Provide the [x, y] coordinate of the cell's center where the given text is located.  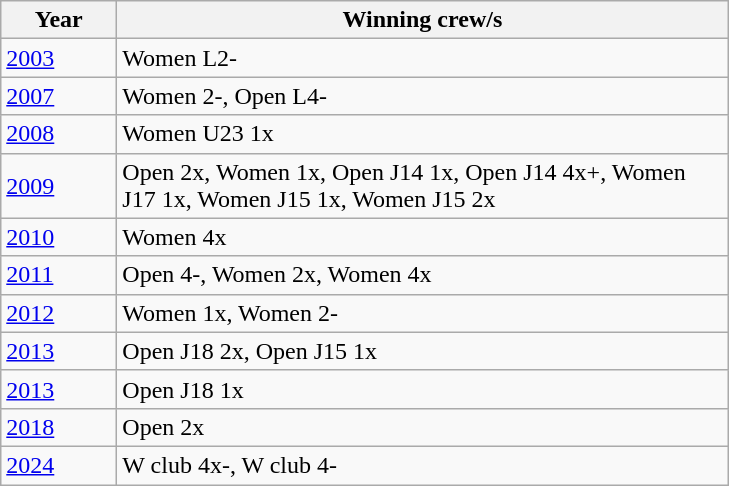
Women 1x, Women 2- [422, 313]
Open 4-, Women 2x, Women 4x [422, 275]
2008 [59, 134]
2003 [59, 58]
Women L2- [422, 58]
2009 [59, 186]
2012 [59, 313]
2018 [59, 427]
Year [59, 20]
2024 [59, 465]
Women 4x [422, 237]
2010 [59, 237]
Open 2x, Women 1x, Open J14 1x, Open J14 4x+, Women J17 1x, Women J15 1x, Women J15 2x [422, 186]
Women U23 1x [422, 134]
Women 2-, Open L4- [422, 96]
Open 2x [422, 427]
2011 [59, 275]
Open J18 2x, Open J15 1x [422, 351]
W club 4x-, W club 4- [422, 465]
Winning crew/s [422, 20]
Open J18 1x [422, 389]
2007 [59, 96]
